Search for the cell housing the specified text and yield its (X, Y) center coordinate. 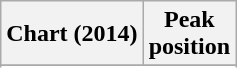
Peak position (189, 34)
Chart (2014) (72, 34)
